Extract the [x, y] coordinate from the center of the cell holding the provided text.  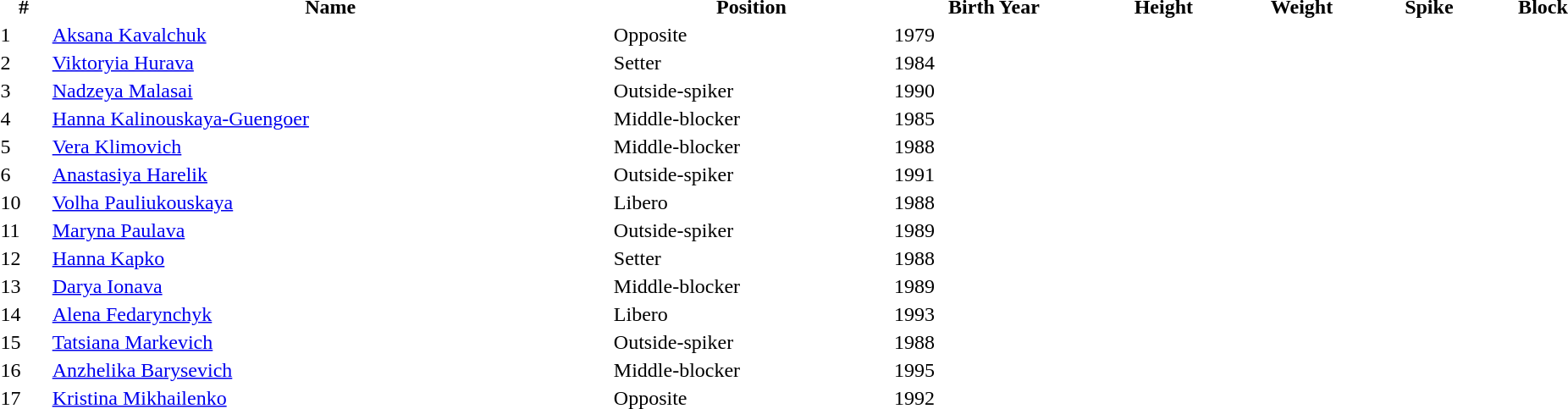
Hanna Kapko [330, 258]
Volha Pauliukouskaya [330, 202]
Opposite [751, 35]
1995 [994, 370]
Darya Ionava [330, 286]
Vera Klimovich [330, 146]
Maryna Paulava [330, 230]
1990 [994, 91]
Tatsiana Markevich [330, 342]
Viktoryia Hurava [330, 63]
Anzhelika Barysevich [330, 370]
1979 [994, 35]
Nadzeya Malasai [330, 91]
Hanna Kalinouskaya-Guengoer [330, 119]
1984 [994, 63]
1991 [994, 174]
1985 [994, 119]
Alena Fedarynchyk [330, 314]
Aksana Kavalchuk [330, 35]
1993 [994, 314]
Anastasiya Harelik [330, 174]
